Search for the cell housing the specified text and yield its (X, Y) center coordinate. 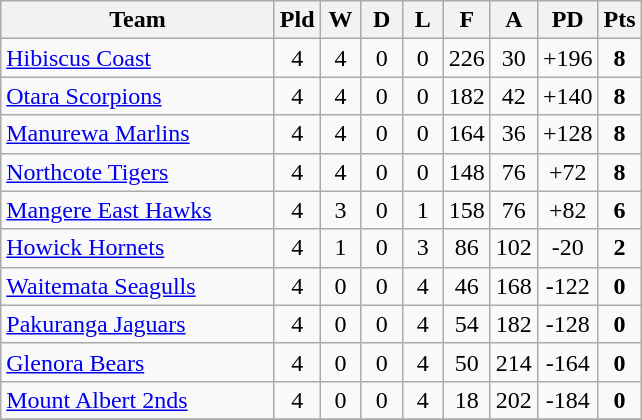
86 (466, 248)
Team (138, 20)
158 (466, 210)
+82 (568, 210)
Northcote Tigers (138, 172)
Glenora Bears (138, 362)
+140 (568, 96)
+128 (568, 134)
36 (514, 134)
Pld (297, 20)
PD (568, 20)
Manurewa Marlins (138, 134)
Pts (620, 20)
102 (514, 248)
164 (466, 134)
Mount Albert 2nds (138, 400)
Hibiscus Coast (138, 58)
18 (466, 400)
Pakuranga Jaguars (138, 324)
+196 (568, 58)
+72 (568, 172)
54 (466, 324)
F (466, 20)
-184 (568, 400)
Waitemata Seagulls (138, 286)
46 (466, 286)
50 (466, 362)
214 (514, 362)
D (382, 20)
-20 (568, 248)
42 (514, 96)
Mangere East Hawks (138, 210)
202 (514, 400)
226 (466, 58)
L (422, 20)
6 (620, 210)
2 (620, 248)
30 (514, 58)
148 (466, 172)
-164 (568, 362)
168 (514, 286)
W (340, 20)
Otara Scorpions (138, 96)
Howick Hornets (138, 248)
A (514, 20)
-122 (568, 286)
-128 (568, 324)
